Search for the cell housing the specified text and yield its [X, Y] center coordinate. 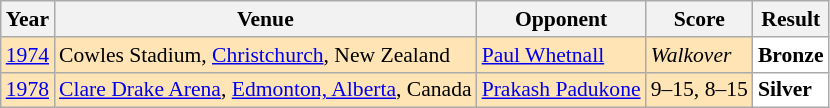
Opponent [562, 19]
Paul Whetnall [562, 55]
Silver [791, 90]
Prakash Padukone [562, 90]
Year [28, 19]
1974 [28, 55]
Score [700, 19]
Clare Drake Arena, Edmonton, Alberta, Canada [266, 90]
Bronze [791, 55]
Cowles Stadium, Christchurch, New Zealand [266, 55]
Result [791, 19]
1978 [28, 90]
9–15, 8–15 [700, 90]
Venue [266, 19]
Walkover [700, 55]
